Search for the cell housing the specified text and yield its (X, Y) center coordinate. 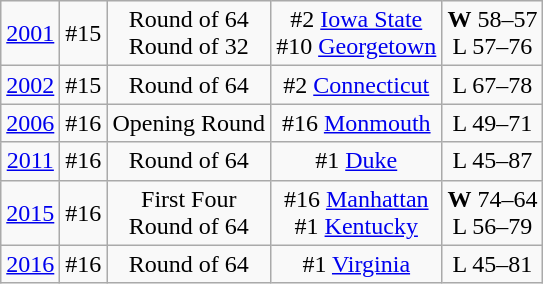
2011 (30, 161)
#1 Duke (356, 161)
L 45–81 (492, 264)
L 67–78 (492, 85)
2001 (30, 34)
#16 Monmouth (356, 123)
#2 Connecticut (356, 85)
Round of 64Round of 32 (189, 34)
2015 (30, 212)
2016 (30, 264)
First FourRound of 64 (189, 212)
2006 (30, 123)
W 74–64L 56–79 (492, 212)
W 58–57L 57–76 (492, 34)
#1 Virginia (356, 264)
L 45–87 (492, 161)
2002 (30, 85)
#2 Iowa State#10 Georgetown (356, 34)
#16 Manhattan#1 Kentucky (356, 212)
L 49–71 (492, 123)
Opening Round (189, 123)
